Output the (x, y) coordinate of the center of the cell containing the given text.  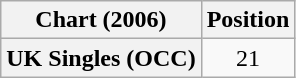
UK Singles (OCC) (101, 58)
Position (248, 20)
Chart (2006) (101, 20)
21 (248, 58)
